For the text-containing cell, return its midpoint in [x, y] coordinate format. 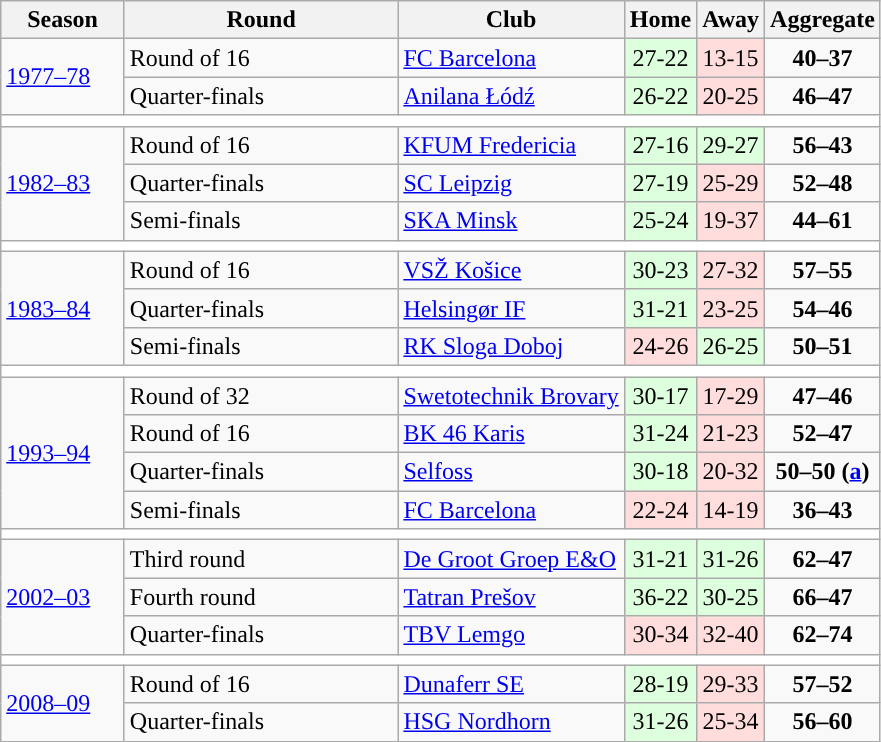
32-40 [731, 635]
27-32 [731, 270]
HSG Nordhorn [511, 722]
2002–03 [63, 597]
29-27 [731, 145]
24-26 [660, 346]
20-25 [731, 96]
25-24 [660, 221]
TBV Lemgo [511, 635]
Fourth round [261, 597]
66–47 [823, 597]
13-15 [731, 58]
1982–83 [63, 183]
20-32 [731, 472]
23-25 [731, 308]
57–52 [823, 684]
Helsingør IF [511, 308]
47–46 [823, 395]
29-33 [731, 684]
30-23 [660, 270]
KFUM Fredericia [511, 145]
Tatran Prešov [511, 597]
27-22 [660, 58]
1983–84 [63, 308]
46–47 [823, 96]
36-22 [660, 597]
56–43 [823, 145]
62–74 [823, 635]
2008–09 [63, 703]
27-16 [660, 145]
Selfoss [511, 472]
VSŽ Košice [511, 270]
56–60 [823, 722]
52–47 [823, 434]
52–48 [823, 183]
30-17 [660, 395]
62–47 [823, 559]
Anilana Łódź [511, 96]
50–50 (a) [823, 472]
21-23 [731, 434]
1993–94 [63, 452]
36–43 [823, 510]
Club [511, 20]
De Groot Groep E&O [511, 559]
Dunaferr SE [511, 684]
1977–78 [63, 77]
30-18 [660, 472]
17-29 [731, 395]
30-25 [731, 597]
Round of 32 [261, 395]
SKA Minsk [511, 221]
Round [261, 20]
25-34 [731, 722]
Aggregate [823, 20]
Season [63, 20]
28-19 [660, 684]
RK Sloga Doboj [511, 346]
30-34 [660, 635]
Swetotechnik Brovary [511, 395]
14-19 [731, 510]
Away [731, 20]
57–55 [823, 270]
Home [660, 20]
31-24 [660, 434]
SC Leipzig [511, 183]
Third round [261, 559]
40–37 [823, 58]
27-19 [660, 183]
26-25 [731, 346]
25-29 [731, 183]
50–51 [823, 346]
BK 46 Karis [511, 434]
44–61 [823, 221]
26-22 [660, 96]
19-37 [731, 221]
22-24 [660, 510]
54–46 [823, 308]
